Scan for the cell matching the given text and deliver its (X, Y) coordinate at center. 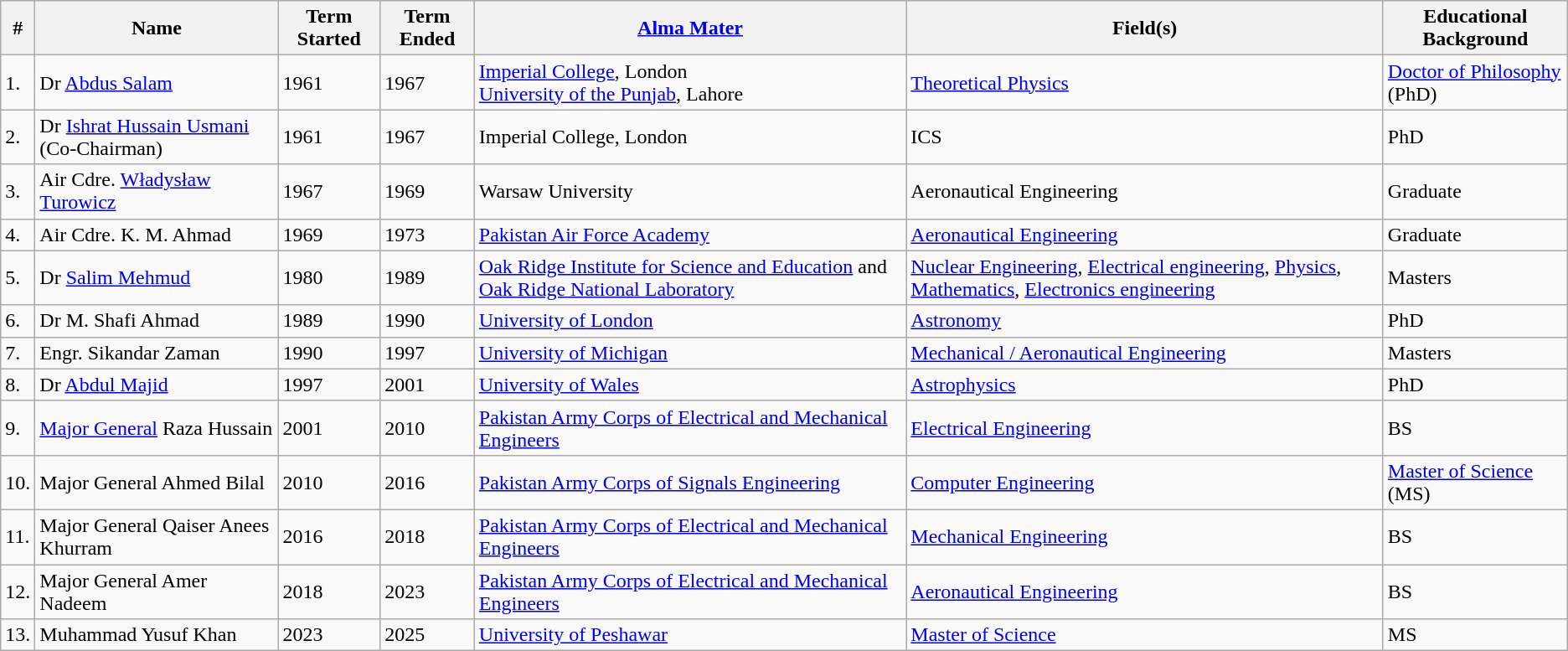
Major General Raza Hussain (157, 427)
Imperial College, LondonUniversity of the Punjab, Lahore (690, 82)
Educational Background (1475, 28)
10. (18, 483)
Major General Qaiser Anees Khurram (157, 536)
Computer Engineering (1145, 483)
Mechanical / Aeronautical Engineering (1145, 353)
Dr Salim Mehmud (157, 278)
Imperial College, London (690, 137)
6. (18, 321)
University of Wales (690, 385)
Muhammad Yusuf Khan (157, 635)
University of London (690, 321)
Nuclear Engineering, Electrical engineering, Physics, Mathematics, Electronics engineering (1145, 278)
1973 (427, 235)
Engr. Sikandar Zaman (157, 353)
Field(s) (1145, 28)
11. (18, 536)
# (18, 28)
University of Peshawar (690, 635)
Astrophysics (1145, 385)
ICS (1145, 137)
Electrical Engineering (1145, 427)
Pakistan Air Force Academy (690, 235)
Master of Science (1145, 635)
4. (18, 235)
Alma Mater (690, 28)
5. (18, 278)
2025 (427, 635)
Astronomy (1145, 321)
8. (18, 385)
Term Ended (427, 28)
Warsaw University (690, 191)
13. (18, 635)
Major General Ahmed Bilal (157, 483)
Doctor of Philosophy (PhD) (1475, 82)
1980 (329, 278)
2. (18, 137)
Dr M. Shafi Ahmad (157, 321)
Master of Science (MS) (1475, 483)
Dr Ishrat Hussain Usmani (Co-Chairman) (157, 137)
12. (18, 592)
Name (157, 28)
Dr Abdus Salam (157, 82)
Pakistan Army Corps of Signals Engineering (690, 483)
Dr Abdul Majid (157, 385)
1. (18, 82)
Major General Amer Nadeem (157, 592)
Theoretical Physics (1145, 82)
Air Cdre. K. M. Ahmad (157, 235)
9. (18, 427)
7. (18, 353)
University of Michigan (690, 353)
MS (1475, 635)
Mechanical Engineering (1145, 536)
Air Cdre. Władysław Turowicz (157, 191)
Term Started (329, 28)
Oak Ridge Institute for Science and Education and Oak Ridge National Laboratory (690, 278)
3. (18, 191)
